Extract the (x, y) coordinate from the center of the cell holding the provided text.  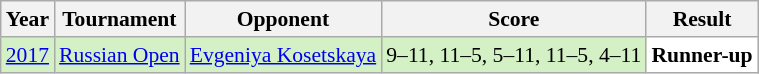
Russian Open (120, 55)
2017 (28, 55)
Evgeniya Kosetskaya (284, 55)
Tournament (120, 19)
9–11, 11–5, 5–11, 11–5, 4–11 (514, 55)
Score (514, 19)
Opponent (284, 19)
Runner-up (702, 55)
Year (28, 19)
Result (702, 19)
